Return [X, Y] of the center of cell containing provided text 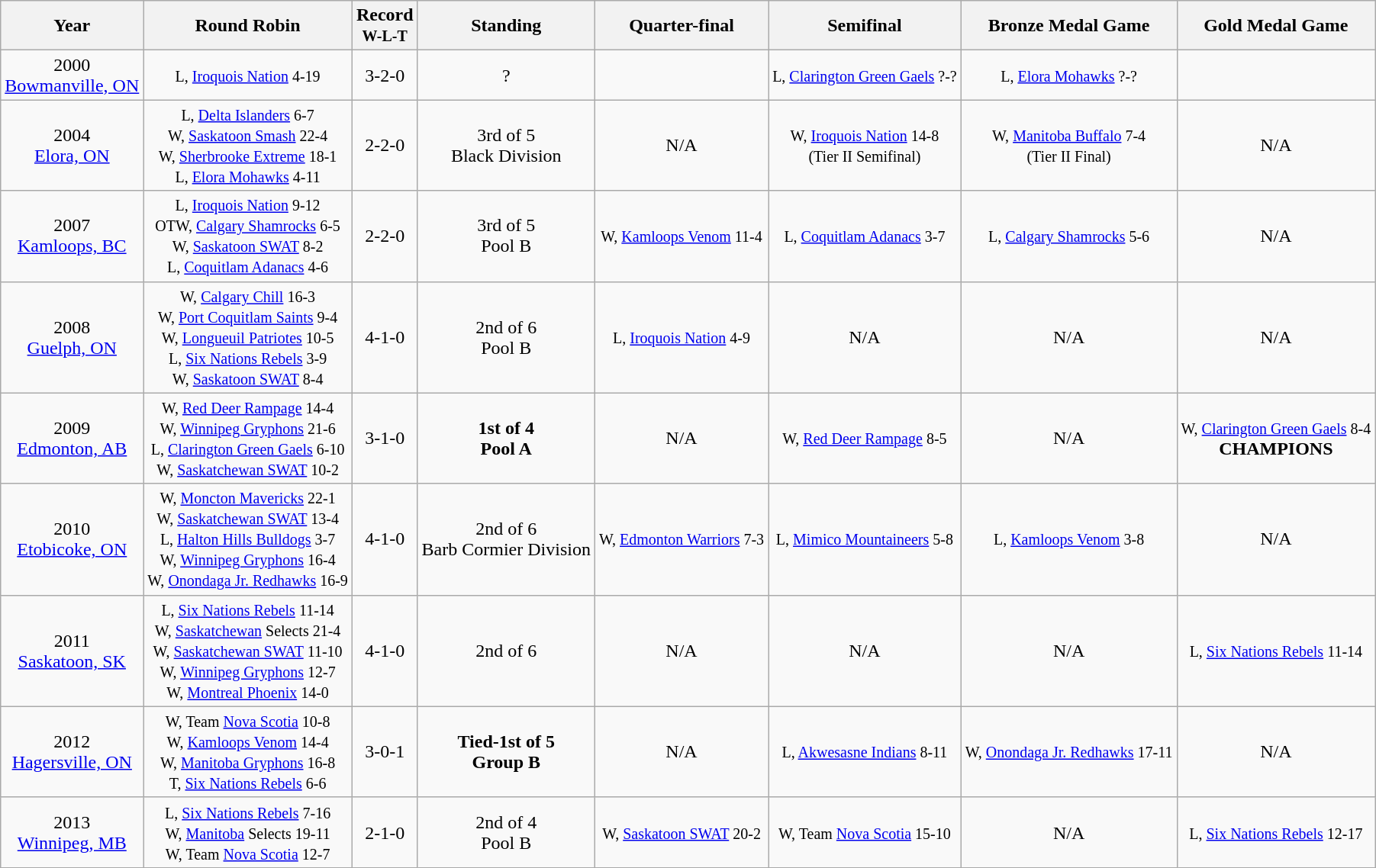
2nd of 6 [506, 651]
1st of 4Pool A [506, 438]
Bronze Medal Game [1068, 26]
L, Iroquois Nation 9-12OTW, Calgary Shamrocks 6-5W, Saskatoon SWAT 8-2L, Coquitlam Adanacs 4-6 [248, 236]
2004Elora, ON [72, 145]
2013Winnipeg, MB [72, 832]
2011Saskatoon, SK [72, 651]
3rd of 5Black Division [506, 145]
2012Hagersville, ON [72, 752]
Year [72, 26]
2nd of 6Barb Cormier Division [506, 539]
L, Clarington Green Gaels ?-? [865, 75]
3rd of 5Pool B [506, 236]
W, Edmonton Warriors 7-3 [681, 539]
L, Akwesasne Indians 8-11 [865, 752]
L, Kamloops Venom 3-8 [1068, 539]
W, Red Deer Rampage 8-5 [865, 438]
Standing [506, 26]
2-1-0 [385, 832]
3-0-1 [385, 752]
2010Etobicoke, ON [72, 539]
2008Guelph, ON [72, 337]
L, Coquitlam Adanacs 3-7 [865, 236]
W, Clarington Green Gaels 8-4CHAMPIONS [1276, 438]
3-1-0 [385, 438]
2007Kamloops, BC [72, 236]
Quarter-final [681, 26]
W, Team Nova Scotia 10-8W, Kamloops Venom 14-4W, Manitoba Gryphons 16-8T, Six Nations Rebels 6-6 [248, 752]
L, Six Nations Rebels 11-14 [1276, 651]
L, Elora Mohawks ?-? [1068, 75]
L, Six Nations Rebels 11-14W, Saskatchewan Selects 21-4W, Saskatchewan SWAT 11-10W, Winnipeg Gryphons 12-7W, Montreal Phoenix 14-0 [248, 651]
2nd of 4Pool B [506, 832]
W, Moncton Mavericks 22-1W, Saskatchewan SWAT 13-4L, Halton Hills Bulldogs 3-7W, Winnipeg Gryphons 16-4W, Onondaga Jr. Redhawks 16-9 [248, 539]
L, Six Nations Rebels 12-17 [1276, 832]
3-2-0 [385, 75]
W, Kamloops Venom 11-4 [681, 236]
W, Iroquois Nation 14-8(Tier II Semifinal) [865, 145]
W, Onondaga Jr. Redhawks 17-11 [1068, 752]
W, Manitoba Buffalo 7-4(Tier II Final) [1068, 145]
L, Iroquois Nation 4-19 [248, 75]
W, Calgary Chill 16-3W, Port Coquitlam Saints 9-4W, Longueuil Patriotes 10-5L, Six Nations Rebels 3-9W, Saskatoon SWAT 8-4 [248, 337]
W, Team Nova Scotia 15-10 [865, 832]
W, Red Deer Rampage 14-4W, Winnipeg Gryphons 21-6L, Clarington Green Gaels 6-10W, Saskatchewan SWAT 10-2 [248, 438]
L, Calgary Shamrocks 5-6 [1068, 236]
Gold Medal Game [1276, 26]
2nd of 6Pool B [506, 337]
L, Delta Islanders 6-7W, Saskatoon Smash 22-4W, Sherbrooke Extreme 18-1L, Elora Mohawks 4-11 [248, 145]
L, Iroquois Nation 4-9 [681, 337]
Semifinal [865, 26]
RecordW-L-T [385, 26]
L, Mimico Mountaineers 5-8 [865, 539]
W, Saskatoon SWAT 20-2 [681, 832]
Tied-1st of 5Group B [506, 752]
L, Six Nations Rebels 7-16W, Manitoba Selects 19-11W, Team Nova Scotia 12-7 [248, 832]
Round Robin [248, 26]
2000Bowmanville, ON [72, 75]
? [506, 75]
2009Edmonton, AB [72, 438]
